Output the [x, y] coordinate of the center of the cell containing the given text.  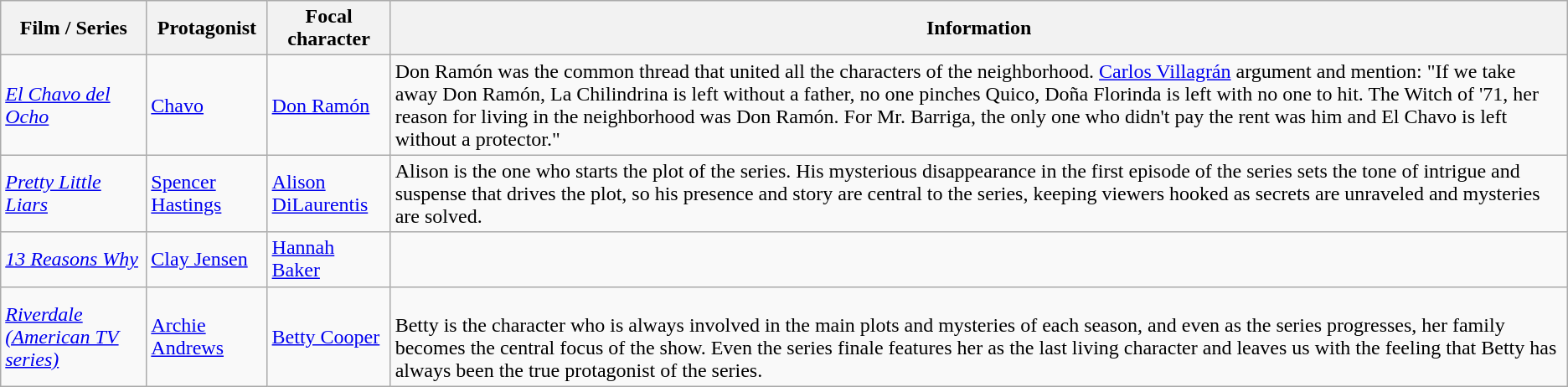
Chavo [207, 106]
Information [978, 28]
Film / Series [74, 28]
Hannah Baker [328, 260]
Don Ramón [328, 106]
Archie Andrews [207, 337]
Riverdale (American TV series) [74, 337]
Clay Jensen [207, 260]
Focal character [328, 28]
Betty Cooper [328, 337]
Pretty Little Liars [74, 193]
El Chavo del Ocho [74, 106]
Spencer Hastings [207, 193]
Protagonist [207, 28]
13 Reasons Why [74, 260]
Alison DiLaurentis [328, 193]
